Pinpoint the cell where the given text exists, returning its (X, Y) midpoint coordinate. 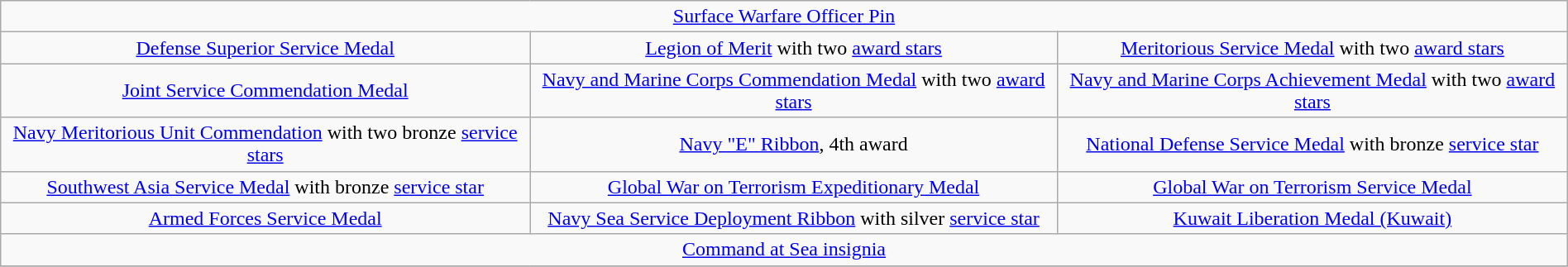
Global War on Terrorism Service Medal (1313, 187)
National Defense Service Medal with bronze service star (1313, 144)
Defense Superior Service Medal (265, 48)
Navy "E" Ribbon, 4th award (794, 144)
Southwest Asia Service Medal with bronze service star (265, 187)
Armed Forces Service Medal (265, 218)
Legion of Merit with two award stars (794, 48)
Joint Service Commendation Medal (265, 91)
Command at Sea insignia (784, 250)
Navy Sea Service Deployment Ribbon with silver service star (794, 218)
Meritorious Service Medal with two award stars (1313, 48)
Navy Meritorious Unit Commendation with two bronze service stars (265, 144)
Kuwait Liberation Medal (Kuwait) (1313, 218)
Navy and Marine Corps Commendation Medal with two award stars (794, 91)
Surface Warfare Officer Pin (784, 17)
Global War on Terrorism Expeditionary Medal (794, 187)
Navy and Marine Corps Achievement Medal with two award stars (1313, 91)
